Determine the (X, Y) coordinate at the center of the cell enclosing the given text.  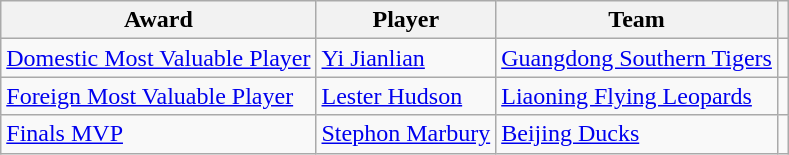
Lester Hudson (406, 96)
Finals MVP (158, 134)
Yi Jianlian (406, 58)
Award (158, 20)
Team (637, 20)
Foreign Most Valuable Player (158, 96)
Player (406, 20)
Beijing Ducks (637, 134)
Guangdong Southern Tigers (637, 58)
Domestic Most Valuable Player (158, 58)
Stephon Marbury (406, 134)
Liaoning Flying Leopards (637, 96)
